Locate the cell with the specified text and output its (X, Y) center coordinate. 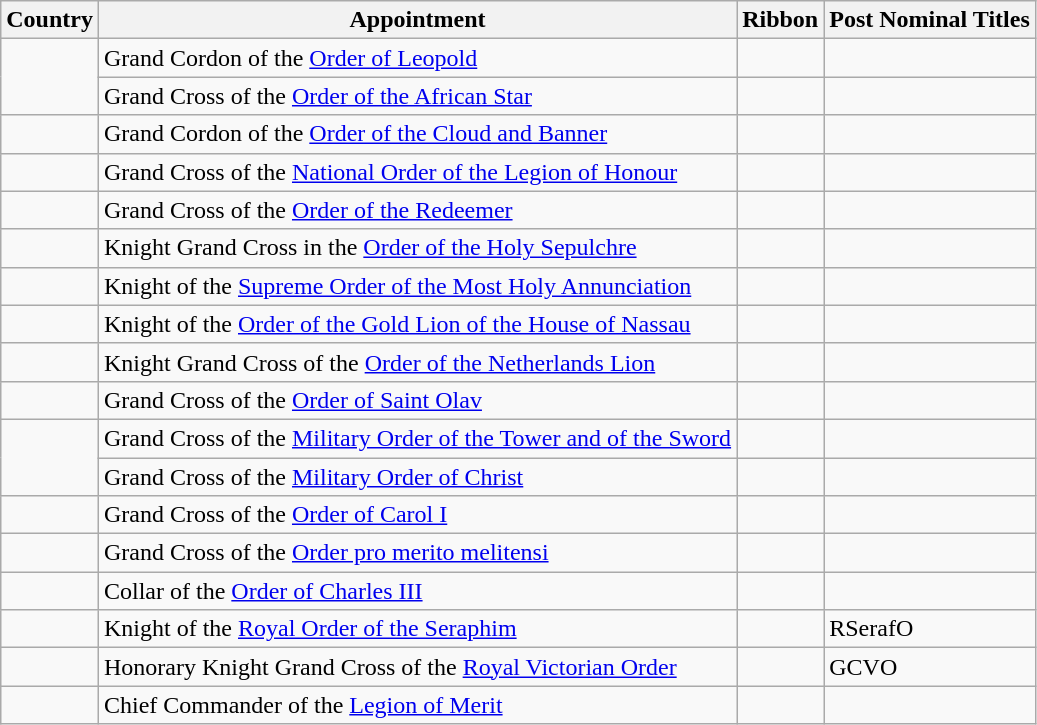
Grand Cross of the Military Order of the Tower and of the Sword (417, 438)
Grand Cross of the Order of the African Star (417, 96)
Knight of the Royal Order of the Seraphim (417, 629)
Grand Cross of the Order of Carol I (417, 515)
GCVO (930, 667)
Country (50, 20)
Ribbon (780, 20)
Grand Cross of the Order pro merito melitensi (417, 553)
Knight of the Supreme Order of the Most Holy Annunciation (417, 286)
Post Nominal Titles (930, 20)
Grand Cross of the Order of the Redeemer (417, 210)
Knight of the Order of the Gold Lion of the House of Nassau (417, 324)
RSerafO (930, 629)
Grand Cross of the Order of Saint Olav (417, 400)
Appointment (417, 20)
Grand Cordon of the Order of Leopold (417, 58)
Collar of the Order of Charles III (417, 591)
Chief Commander of the Legion of Merit (417, 705)
Grand Cross of the National Order of the Legion of Honour (417, 172)
Knight Grand Cross of the Order of the Netherlands Lion (417, 362)
Grand Cordon of the Order of the Cloud and Banner (417, 134)
Grand Cross of the Military Order of Christ (417, 477)
Honorary Knight Grand Cross of the Royal Victorian Order (417, 667)
Knight Grand Cross in the Order of the Holy Sepulchre (417, 248)
